Detect which cell encompasses the target text, then output its (x, y) center coordinate. 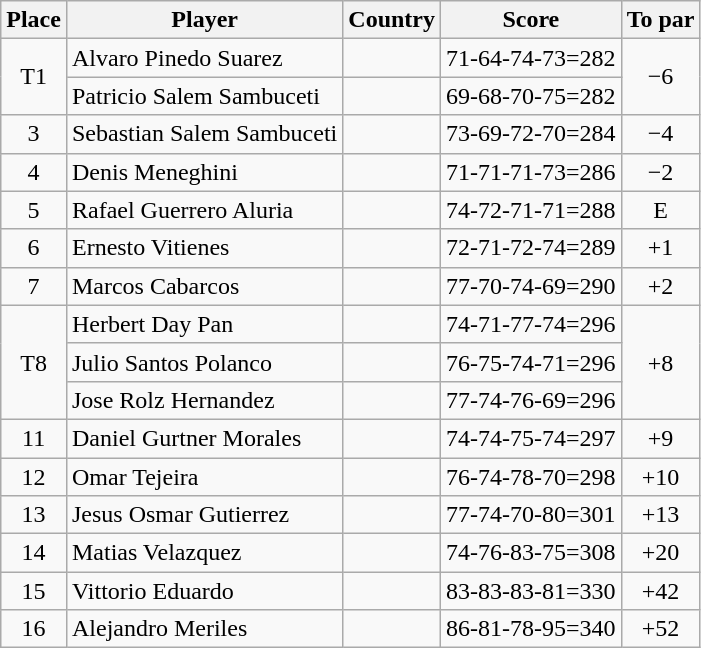
Daniel Gurtner Morales (204, 438)
69-68-70-75=282 (532, 96)
71-71-71-73=286 (532, 172)
−2 (660, 172)
14 (34, 553)
Matias Velazquez (204, 553)
77-74-70-80=301 (532, 515)
12 (34, 477)
Alvaro Pinedo Suarez (204, 58)
Player (204, 20)
3 (34, 134)
74-76-83-75=308 (532, 553)
73-69-72-70=284 (532, 134)
Jesus Osmar Gutierrez (204, 515)
T1 (34, 77)
71-64-74-73=282 (532, 58)
Omar Tejeira (204, 477)
74-72-71-71=288 (532, 210)
−4 (660, 134)
−6 (660, 77)
83-83-83-81=330 (532, 591)
To par (660, 20)
+20 (660, 553)
74-71-77-74=296 (532, 324)
+52 (660, 629)
11 (34, 438)
Alejandro Meriles (204, 629)
16 (34, 629)
77-74-76-69=296 (532, 400)
Denis Meneghini (204, 172)
Country (392, 20)
+42 (660, 591)
+10 (660, 477)
E (660, 210)
+8 (660, 362)
Ernesto Vitienes (204, 248)
Jose Rolz Hernandez (204, 400)
15 (34, 591)
76-74-78-70=298 (532, 477)
Vittorio Eduardo (204, 591)
76-75-74-71=296 (532, 362)
5 (34, 210)
+2 (660, 286)
6 (34, 248)
Place (34, 20)
72-71-72-74=289 (532, 248)
Julio Santos Polanco (204, 362)
74-74-75-74=297 (532, 438)
Patricio Salem Sambuceti (204, 96)
+9 (660, 438)
77-70-74-69=290 (532, 286)
T8 (34, 362)
7 (34, 286)
Herbert Day Pan (204, 324)
Score (532, 20)
86-81-78-95=340 (532, 629)
+13 (660, 515)
Sebastian Salem Sambuceti (204, 134)
Marcos Cabarcos (204, 286)
Rafael Guerrero Aluria (204, 210)
4 (34, 172)
+1 (660, 248)
13 (34, 515)
